Scan for the cell matching the given text and deliver its [x, y] coordinate at center. 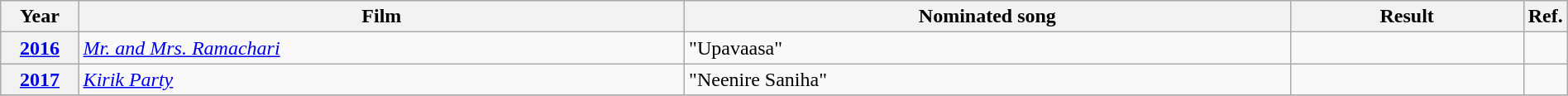
Year [40, 17]
2016 [40, 48]
Film [381, 17]
"Upavaasa" [987, 48]
"Neenire Saniha" [987, 79]
Kirik Party [381, 79]
Ref. [1545, 17]
Nominated song [987, 17]
Mr. and Mrs. Ramachari [381, 48]
2017 [40, 79]
Result [1407, 17]
